Detect which cell encompasses the target text, then output its [X, Y] center coordinate. 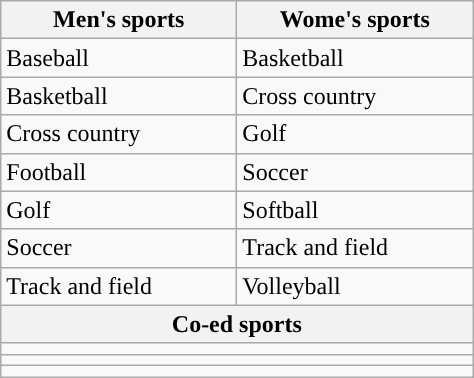
Baseball [119, 58]
Co-ed sports [237, 324]
Volleyball [355, 286]
Softball [355, 210]
Men's sports [119, 20]
Wome's sports [355, 20]
Football [119, 172]
